For the text-containing cell, return its midpoint in [X, Y] coordinate format. 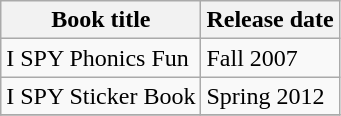
Book title [101, 20]
Release date [270, 20]
Spring 2012 [270, 96]
I SPY Phonics Fun [101, 58]
I SPY Sticker Book [101, 96]
Fall 2007 [270, 58]
